Determine the (x, y) coordinate at the center of the cell enclosing the given text.  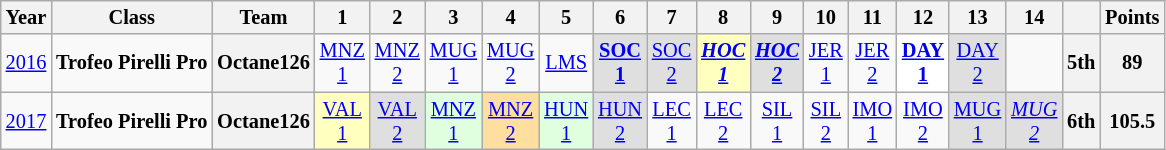
8 (723, 17)
4 (510, 17)
VAL1 (342, 121)
LMS (566, 63)
5 (566, 17)
7 (672, 17)
DAY2 (978, 63)
5th (1081, 63)
11 (872, 17)
9 (777, 17)
1 (342, 17)
89 (1132, 63)
2017 (26, 121)
12 (923, 17)
6 (620, 17)
SOC1 (620, 63)
Points (1132, 17)
JER1 (826, 63)
6th (1081, 121)
105.5 (1132, 121)
VAL2 (398, 121)
HOC2 (777, 63)
SIL2 (826, 121)
DAY1 (923, 63)
LEC1 (672, 121)
JER2 (872, 63)
IMO2 (923, 121)
14 (1034, 17)
IMO1 (872, 121)
HUN1 (566, 121)
LEC2 (723, 121)
13 (978, 17)
Year (26, 17)
10 (826, 17)
2 (398, 17)
Team (264, 17)
HOC1 (723, 63)
HUN2 (620, 121)
SOC2 (672, 63)
SIL1 (777, 121)
3 (454, 17)
Class (132, 17)
2016 (26, 63)
